Detect which cell encompasses the target text, then output its (x, y) center coordinate. 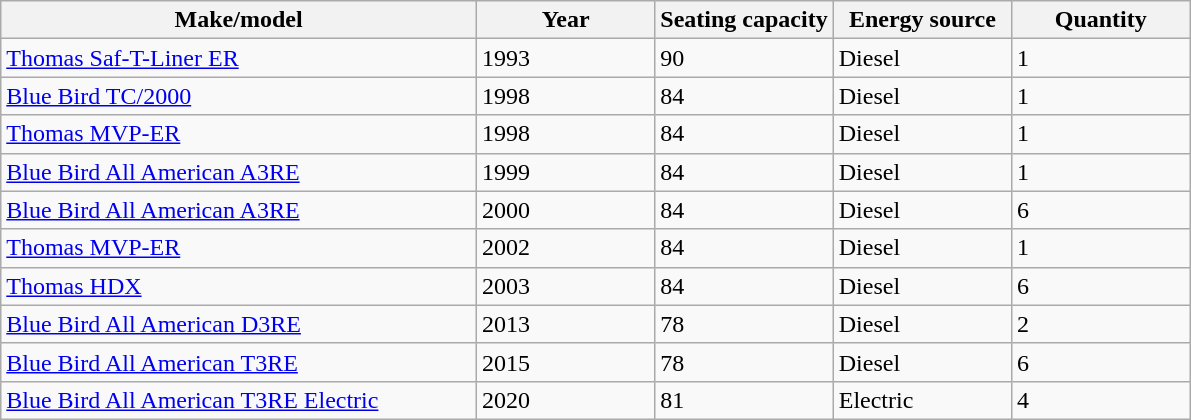
4 (1101, 400)
Thomas HDX (239, 286)
90 (744, 58)
2 (1101, 324)
1993 (565, 58)
Energy source (922, 20)
Electric (922, 400)
Blue Bird All American T3RE Electric (239, 400)
Blue Bird TC/2000 (239, 96)
Quantity (1101, 20)
2000 (565, 210)
Make/model (239, 20)
Blue Bird All American T3RE (239, 362)
Blue Bird All American D3RE (239, 324)
1999 (565, 172)
2002 (565, 248)
2020 (565, 400)
Thomas Saf-T-Liner ER (239, 58)
Year (565, 20)
81 (744, 400)
2013 (565, 324)
Seating capacity (744, 20)
2003 (565, 286)
2015 (565, 362)
